Identify which cell holds the provided text, then report its [X, Y] central coordinate. 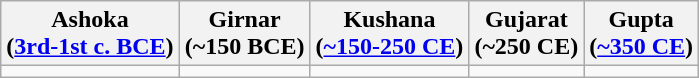
Kushana(~150-250 CE) [390, 34]
Gupta(~350 CE) [642, 34]
Gujarat(~250 CE) [526, 34]
Ashoka(3rd-1st c. BCE) [90, 34]
Girnar(~150 BCE) [244, 34]
